Extract the [X, Y] coordinate from the center of the cell holding the provided text.  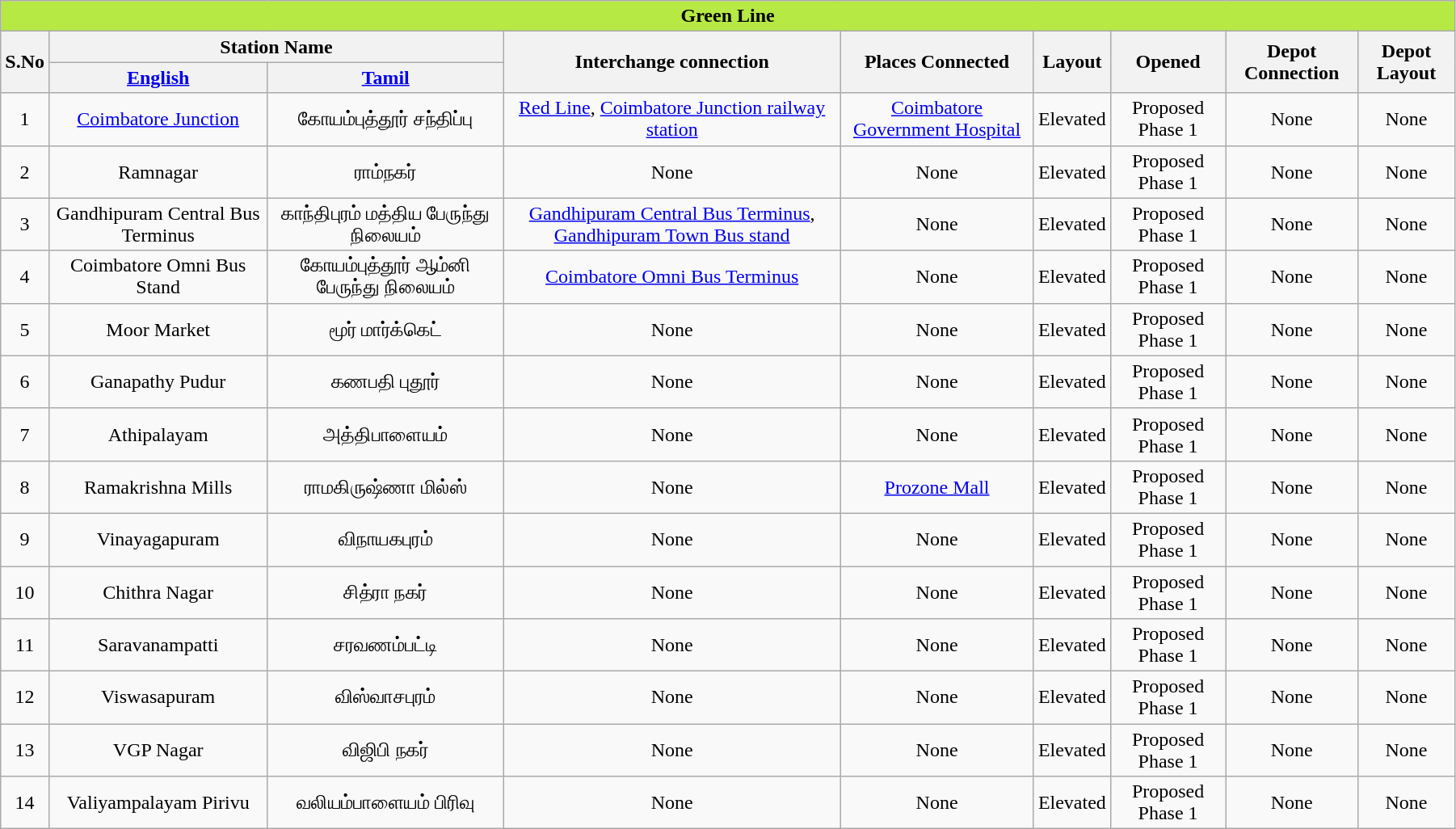
அத்திபாளையம் [386, 435]
Viswasapuram [158, 698]
Vinayagapuram [158, 540]
Moor Market [158, 330]
Ramakrishna Mills [158, 486]
Interchange connection [672, 62]
Gandhipuram Central Bus Terminus, Gandhipuram Town Bus stand [672, 225]
Coimbatore Omni Bus Terminus [672, 276]
Green Line [728, 16]
கோயம்புத்தூர் ஆம்னி பேருந்து நிலையம் [386, 276]
Coimbatore Omni Bus Stand [158, 276]
14 [25, 803]
Places Connected [937, 62]
4 [25, 276]
English [158, 78]
11 [25, 645]
2 [25, 171]
விஸ்வாசபுரம் [386, 698]
12 [25, 698]
Coimbatore Junction [158, 120]
1 [25, 120]
3 [25, 225]
Red Line, Coimbatore Junction railway station [672, 120]
மூர் மார்க்கெட் [386, 330]
VGP Nagar [158, 750]
Ramnagar [158, 171]
6 [25, 381]
Tamil [386, 78]
5 [25, 330]
Opened [1168, 62]
Ganapathy Pudur [158, 381]
சித்ரா நகர் [386, 591]
9 [25, 540]
Coimbatore Government Hospital [937, 120]
Saravanampatti [158, 645]
Layout [1071, 62]
S.No [25, 62]
ராமகிருஷ்ணா மில்ஸ் [386, 486]
Prozone Mall [937, 486]
8 [25, 486]
விநாயகபுரம் [386, 540]
Station Name [276, 47]
கணபதி புதூர் [386, 381]
7 [25, 435]
Athipalayam [158, 435]
13 [25, 750]
வலியம்பாளையம் பிரிவு [386, 803]
10 [25, 591]
Chithra Nagar [158, 591]
விஜிபி நகர் [386, 750]
Valiyampalayam Pirivu [158, 803]
காந்திபுரம் மத்திய பேருந்து நிலையம் [386, 225]
Gandhipuram Central Bus Terminus [158, 225]
Depot Layout [1407, 62]
Depot Connection [1292, 62]
சரவணம்பட்டி [386, 645]
கோயம்புத்தூர் சந்திப்பு [386, 120]
ராம்நகர் [386, 171]
